Return [x, y] of the center of cell containing provided text 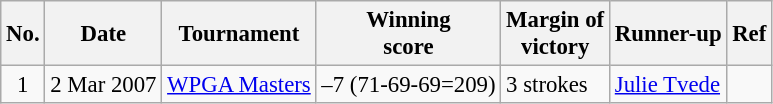
Runner-up [668, 34]
Winningscore [408, 34]
No. [23, 34]
2 Mar 2007 [104, 85]
Margin ofvictory [556, 34]
1 [23, 85]
–7 (71-69-69=209) [408, 85]
Date [104, 34]
Tournament [239, 34]
Julie Tvede [668, 85]
WPGA Masters [239, 85]
Ref [750, 34]
3 strokes [556, 85]
